Search for the cell housing the specified text and yield its (X, Y) center coordinate. 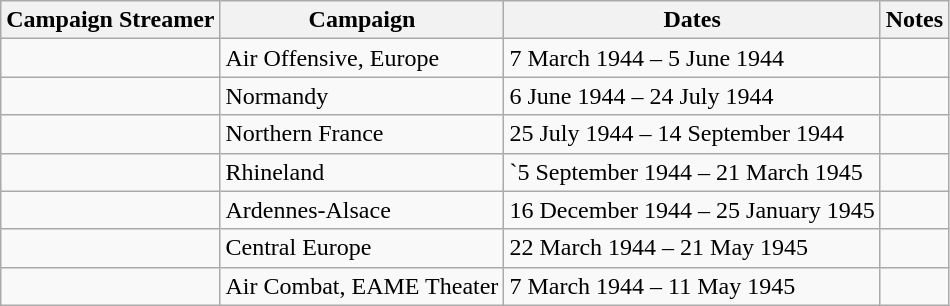
6 June 1944 – 24 July 1944 (692, 96)
7 March 1944 – 11 May 1945 (692, 286)
16 December 1944 – 25 January 1945 (692, 210)
Campaign Streamer (110, 20)
`5 September 1944 – 21 March 1945 (692, 172)
25 July 1944 – 14 September 1944 (692, 134)
Rhineland (362, 172)
Air Offensive, Europe (362, 58)
Central Europe (362, 248)
Normandy (362, 96)
7 March 1944 – 5 June 1944 (692, 58)
Campaign (362, 20)
Notes (914, 20)
Dates (692, 20)
Ardennes-Alsace (362, 210)
Northern France (362, 134)
22 March 1944 – 21 May 1945 (692, 248)
Air Combat, EAME Theater (362, 286)
